Return (x, y) of the center of cell containing provided text 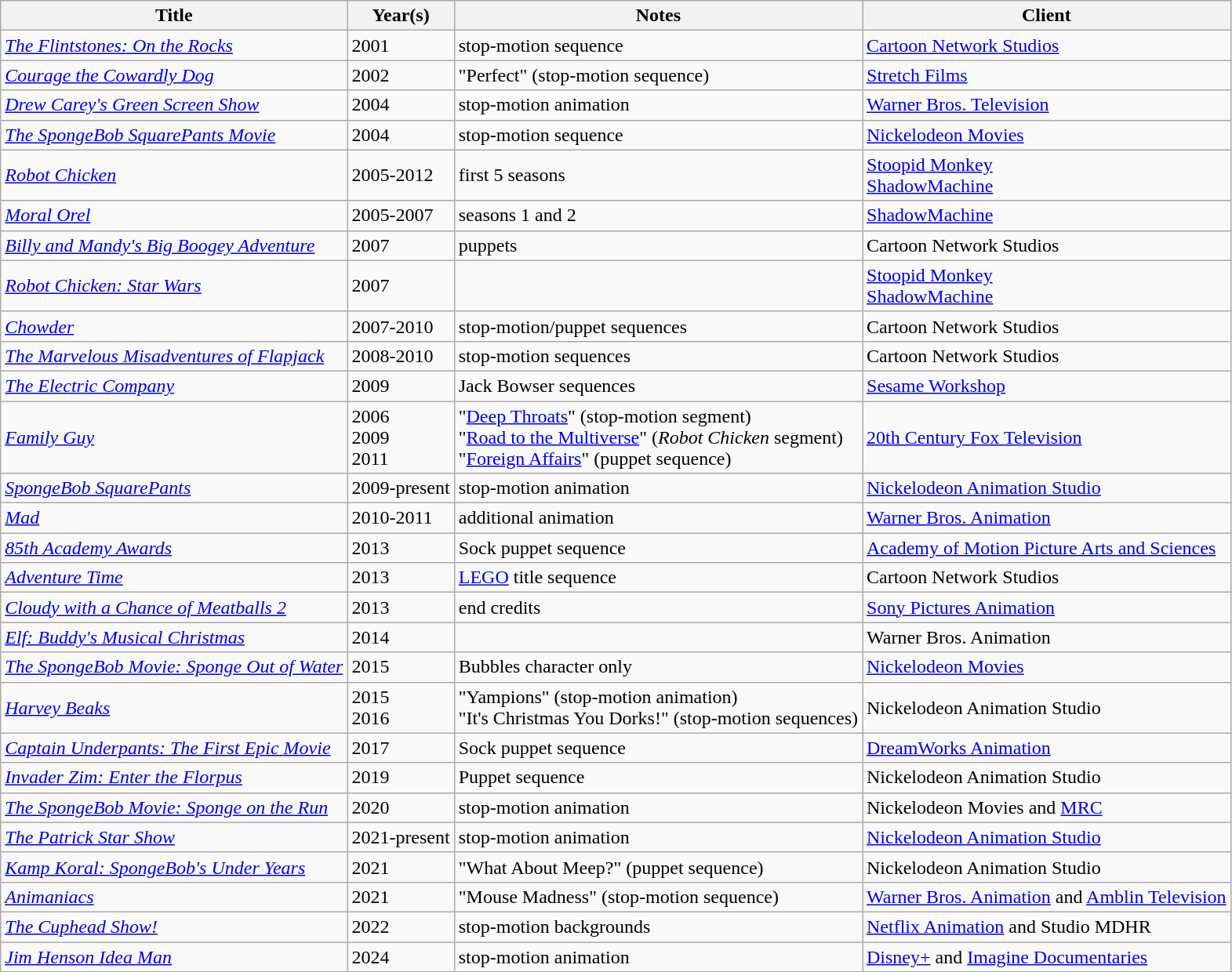
puppets (658, 245)
Nickelodeon Movies and MRC (1047, 807)
2009-present (401, 488)
The Electric Company (174, 386)
Harvey Beaks (174, 707)
20152016 (401, 707)
"What About Meep?" (puppet sequence) (658, 867)
DreamWorks Animation (1047, 748)
Animaniacs (174, 897)
Kamp Koral: SpongeBob's Under Years (174, 867)
2005-2012 (401, 176)
Puppet sequence (658, 778)
Invader Zim: Enter the Florpus (174, 778)
"Perfect" (stop-motion sequence) (658, 75)
"Yampions" (stop-motion animation)"It's Christmas You Dorks!" (stop-motion sequences) (658, 707)
LEGO title sequence (658, 578)
Cloudy with a Chance of Meatballs 2 (174, 607)
Drew Carey's Green Screen Show (174, 105)
2022 (401, 927)
85th Academy Awards (174, 548)
The Cuphead Show! (174, 927)
Stretch Films (1047, 75)
Jack Bowser sequences (658, 386)
2007-2010 (401, 326)
2009 (401, 386)
stop-motion backgrounds (658, 927)
Sony Pictures Animation (1047, 607)
"Deep Throats" (stop-motion segment)"Road to the Multiverse" (Robot Chicken segment)"Foreign Affairs" (puppet sequence) (658, 437)
Adventure Time (174, 578)
end credits (658, 607)
2020 (401, 807)
Notes (658, 16)
stop-motion/puppet sequences (658, 326)
Jim Henson Idea Man (174, 957)
Warner Bros. Animation and Amblin Television (1047, 897)
"Mouse Madness" (stop-motion sequence) (658, 897)
Elf: Buddy's Musical Christmas (174, 637)
2014 (401, 637)
2001 (401, 45)
The Patrick Star Show (174, 837)
Courage the Cowardly Dog (174, 75)
2005-2007 (401, 216)
stop-motion sequences (658, 356)
Warner Bros. Television (1047, 105)
Robot Chicken: Star Wars (174, 285)
additional animation (658, 518)
Title (174, 16)
Year(s) (401, 16)
20th Century Fox Television (1047, 437)
The Flintstones: On the Rocks (174, 45)
Moral Orel (174, 216)
2010-2011 (401, 518)
Client (1047, 16)
Academy of Motion Picture Arts and Sciences (1047, 548)
SpongeBob SquarePants (174, 488)
2019 (401, 778)
Robot Chicken (174, 176)
200620092011 (401, 437)
Captain Underpants: The First Epic Movie (174, 748)
Family Guy (174, 437)
Mad (174, 518)
2002 (401, 75)
ShadowMachine (1047, 216)
The SpongeBob Movie: Sponge on the Run (174, 807)
The SpongeBob Movie: Sponge Out of Water (174, 667)
The SpongeBob SquarePants Movie (174, 135)
seasons 1 and 2 (658, 216)
Bubbles character only (658, 667)
The Marvelous Misadventures of Flapjack (174, 356)
Netflix Animation and Studio MDHR (1047, 927)
2017 (401, 748)
Sesame Workshop (1047, 386)
2021-present (401, 837)
Chowder (174, 326)
2015 (401, 667)
2008-2010 (401, 356)
first 5 seasons (658, 176)
Disney+ and Imagine Documentaries (1047, 957)
2024 (401, 957)
Billy and Mandy's Big Boogey Adventure (174, 245)
